Provide the [X, Y] coordinate of the cell's center where the given text is located.  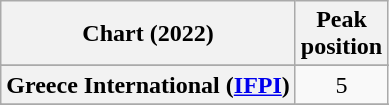
Peakposition [341, 34]
5 [341, 85]
Chart (2022) [148, 34]
Greece International (IFPI) [148, 85]
